Locate the cell with the specified text and output its (x, y) center coordinate. 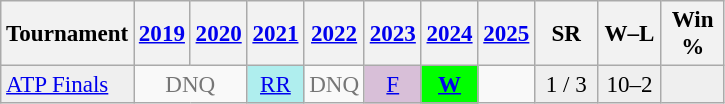
2019 (162, 34)
2024 (450, 34)
W–L (630, 34)
RR (276, 85)
ATP Finals (68, 85)
2023 (392, 34)
2021 (276, 34)
SR (566, 34)
Tournament (68, 34)
2022 (334, 34)
W (450, 85)
2020 (218, 34)
10–2 (630, 85)
2025 (506, 34)
1 / 3 (566, 85)
F (392, 85)
Win % (692, 34)
